Find where the given text appears and provide that cell's center as [x, y] coordinate. 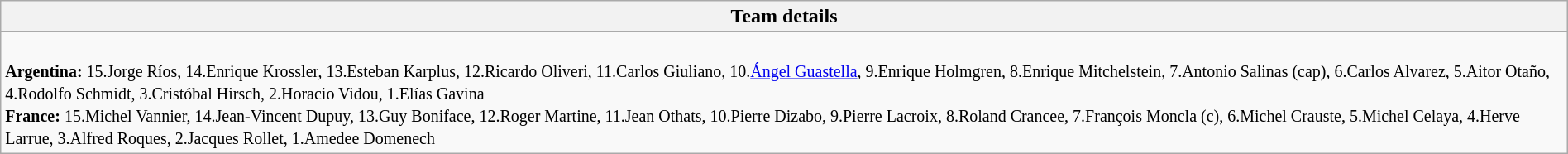
Team details [784, 17]
